For the text-containing cell, return its midpoint in [x, y] coordinate format. 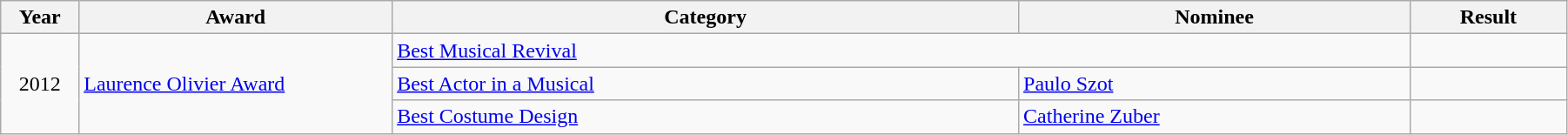
2012 [40, 84]
Category [706, 17]
Laurence Olivier Award [236, 84]
Nominee [1215, 17]
Paulo Szot [1215, 84]
Best Costume Design [706, 117]
Catherine Zuber [1215, 117]
Result [1488, 17]
Best Musical Revival [901, 51]
Best Actor in a Musical [706, 84]
Award [236, 17]
Year [40, 17]
